Search for the cell housing the specified text and yield its [X, Y] center coordinate. 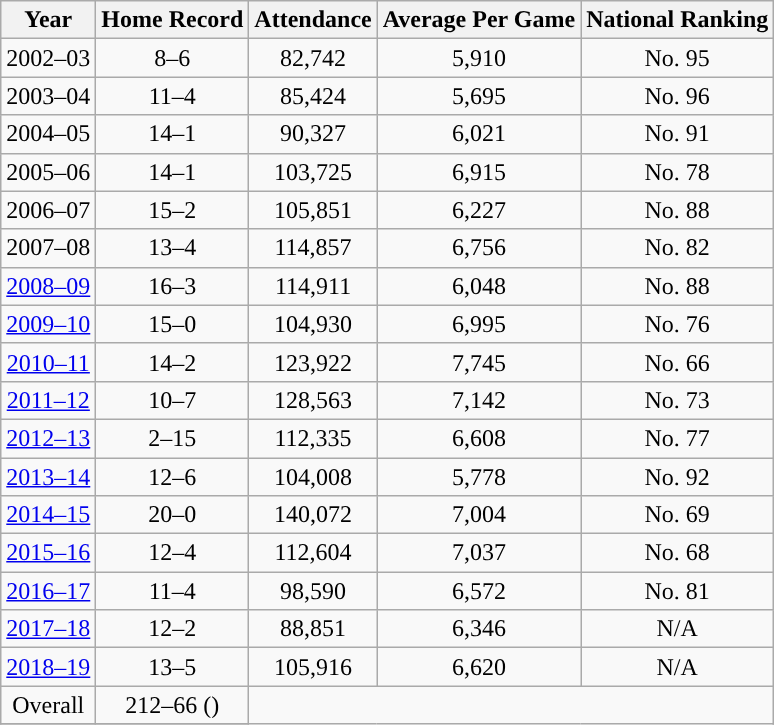
6,572 [478, 591]
2004–05 [48, 134]
No. 77 [678, 438]
114,911 [313, 286]
No. 96 [678, 96]
12–4 [172, 553]
13–5 [172, 667]
2017–18 [48, 629]
2013–14 [48, 477]
2002–03 [48, 58]
5,695 [478, 96]
No. 66 [678, 362]
12–2 [172, 629]
2009–10 [48, 324]
105,916 [313, 667]
2–15 [172, 438]
Overall [48, 705]
2005–06 [48, 172]
15–2 [172, 210]
National Ranking [678, 20]
2003–04 [48, 96]
10–7 [172, 400]
8–6 [172, 58]
6,021 [478, 134]
2012–13 [48, 438]
123,922 [313, 362]
Average Per Game [478, 20]
2010–11 [48, 362]
6,995 [478, 324]
7,142 [478, 400]
114,857 [313, 248]
16–3 [172, 286]
2018–19 [48, 667]
Home Record [172, 20]
2014–15 [48, 515]
82,742 [313, 58]
7,037 [478, 553]
No. 95 [678, 58]
6,620 [478, 667]
140,072 [313, 515]
6,346 [478, 629]
6,227 [478, 210]
2006–07 [48, 210]
No. 81 [678, 591]
212–66 () [172, 705]
6,048 [478, 286]
2015–16 [48, 553]
Year [48, 20]
6,608 [478, 438]
2008–09 [48, 286]
5,778 [478, 477]
7,004 [478, 515]
2016–17 [48, 591]
98,590 [313, 591]
2007–08 [48, 248]
112,335 [313, 438]
104,008 [313, 477]
15–0 [172, 324]
105,851 [313, 210]
103,725 [313, 172]
20–0 [172, 515]
14–2 [172, 362]
90,327 [313, 134]
6,756 [478, 248]
No. 68 [678, 553]
112,604 [313, 553]
2011–12 [48, 400]
No. 73 [678, 400]
6,915 [478, 172]
Attendance [313, 20]
No. 91 [678, 134]
104,930 [313, 324]
No. 92 [678, 477]
No. 69 [678, 515]
85,424 [313, 96]
No. 82 [678, 248]
No. 76 [678, 324]
7,745 [478, 362]
128,563 [313, 400]
88,851 [313, 629]
5,910 [478, 58]
13–4 [172, 248]
12–6 [172, 477]
No. 78 [678, 172]
